Identify which cell holds the provided text, then report its (X, Y) central coordinate. 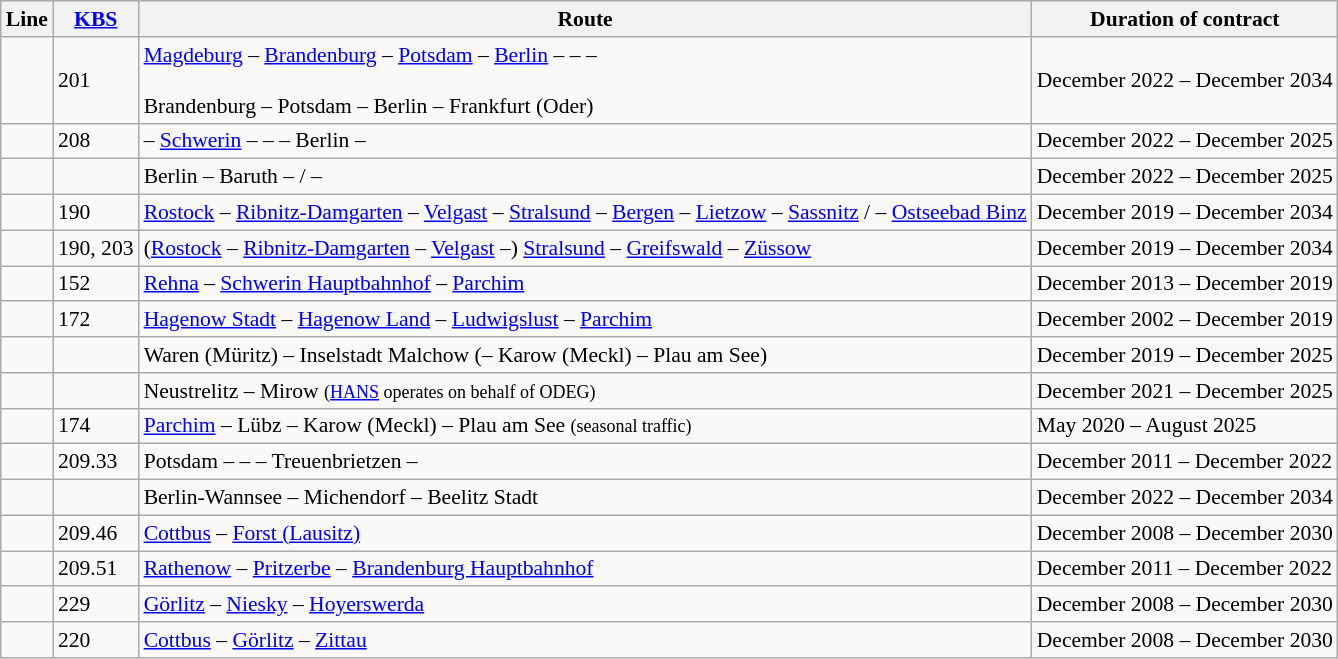
December 2019 – December 2025 (1185, 355)
201 (96, 80)
– Schwerin – – – Berlin – (586, 141)
Cottbus – Forst (Lausitz) (586, 533)
December 2002 – December 2019 (1185, 320)
Route (586, 19)
Berlin-Wannsee – Michendorf – Beelitz Stadt (586, 498)
Rathenow – Pritzerbe – Brandenburg Hauptbahnhof (586, 569)
Rehna – Schwerin Hauptbahnhof – Parchim (586, 284)
174 (96, 426)
208 (96, 141)
190, 203 (96, 248)
December 2013 – December 2019 (1185, 284)
172 (96, 320)
Waren (Müritz) – Inselstadt Malchow (– Karow (Meckl) – Plau am See) (586, 355)
Görlitz – Niesky – Hoyerswerda (586, 605)
220 (96, 640)
152 (96, 284)
209.46 (96, 533)
December 2021 – December 2025 (1185, 391)
190 (96, 213)
Hagenow Stadt – Hagenow Land – Ludwigslust – Parchim (586, 320)
Parchim – Lübz – Karow (Meckl) – Plau am See (seasonal traffic) (586, 426)
Potsdam – – – Treuenbrietzen – (586, 462)
209.51 (96, 569)
Berlin – Baruth – / – (586, 177)
Line (27, 19)
May 2020 – August 2025 (1185, 426)
Magdeburg – Brandenburg – Potsdam – Berlin – – – Brandenburg – Potsdam – Berlin – Frankfurt (Oder) (586, 80)
Duration of contract (1185, 19)
(Rostock – Ribnitz-Damgarten – Velgast –) Stralsund – Greifswald – Züssow (586, 248)
KBS (96, 19)
Rostock – Ribnitz-Damgarten – Velgast – Stralsund – Bergen – Lietzow – Sassnitz / – Ostseebad Binz (586, 213)
Cottbus – Görlitz – Zittau (586, 640)
Neustrelitz – Mirow (HANS operates on behalf of ODEG) (586, 391)
229 (96, 605)
209.33 (96, 462)
